Locate the cell with the specified text and output its (X, Y) center coordinate. 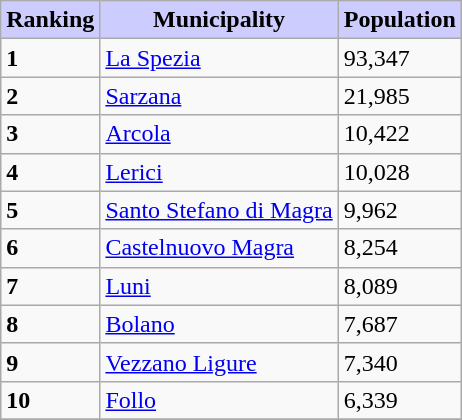
10,422 (400, 134)
6 (50, 248)
1 (50, 58)
Lerici (219, 172)
8,254 (400, 248)
93,347 (400, 58)
10 (50, 400)
9 (50, 362)
8 (50, 324)
5 (50, 210)
6,339 (400, 400)
Sarzana (219, 96)
La Spezia (219, 58)
Vezzano Ligure (219, 362)
Arcola (219, 134)
8,089 (400, 286)
Municipality (219, 20)
7,687 (400, 324)
Castelnuovo Magra (219, 248)
Ranking (50, 20)
7 (50, 286)
Population (400, 20)
Luni (219, 286)
Santo Stefano di Magra (219, 210)
7,340 (400, 362)
10,028 (400, 172)
21,985 (400, 96)
Bolano (219, 324)
Follo (219, 400)
9,962 (400, 210)
4 (50, 172)
3 (50, 134)
2 (50, 96)
